Locate the cell with the specified text and output its (x, y) center coordinate. 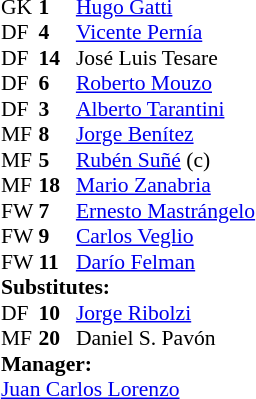
Ernesto Mastrángelo (166, 211)
Roberto Mouzo (166, 83)
Daniel S. Pavón (166, 339)
Darío Felman (166, 262)
Mario Zanabria (166, 185)
20 (57, 339)
Jorge Benítez (166, 135)
11 (57, 262)
6 (57, 83)
Jorge Ribolzi (166, 313)
3 (57, 109)
Manager: (128, 364)
Rubén Suñé (c) (166, 160)
14 (57, 58)
4 (57, 33)
Vicente Pernía (166, 33)
Alberto Tarantini (166, 109)
7 (57, 211)
Substitutes: (128, 287)
Carlos Veglio (166, 237)
José Luis Tesare (166, 58)
9 (57, 237)
18 (57, 185)
8 (57, 135)
5 (57, 160)
10 (57, 313)
